Detect which cell encompasses the target text, then output its (X, Y) center coordinate. 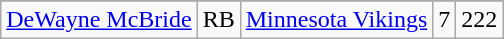
222 (480, 20)
7 (444, 20)
RB (218, 20)
Minnesota Vikings (336, 20)
DeWayne McBride (99, 20)
